Extract the [x, y] coordinate from the center of the cell holding the provided text.  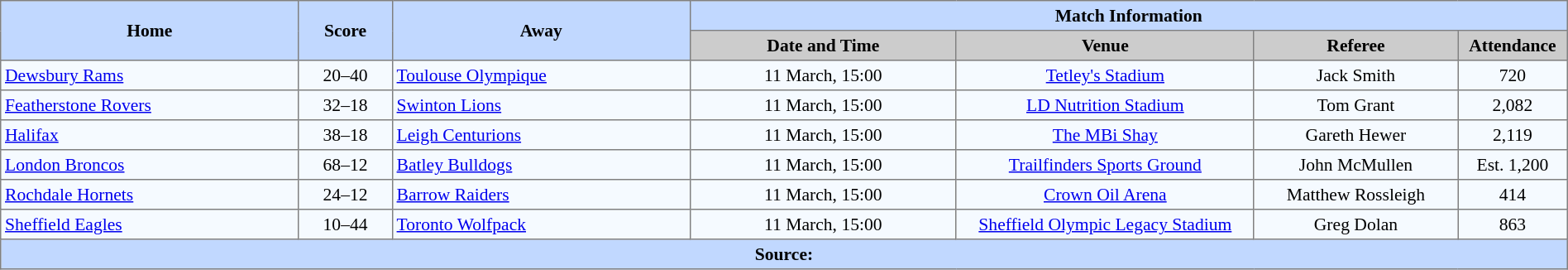
Leigh Centurions [541, 135]
414 [1513, 195]
Crown Oil Arena [1105, 195]
Home [150, 31]
68–12 [346, 165]
38–18 [346, 135]
Dewsbury Rams [150, 75]
Venue [1105, 46]
Featherstone Rovers [150, 105]
Gareth Hewer [1355, 135]
2,119 [1513, 135]
Tetley's Stadium [1105, 75]
Sheffield Eagles [150, 224]
Referee [1355, 46]
Jack Smith [1355, 75]
London Broncos [150, 165]
Away [541, 31]
Trailfinders Sports Ground [1105, 165]
Swinton Lions [541, 105]
LD Nutrition Stadium [1105, 105]
The MBi Shay [1105, 135]
Match Information [1128, 16]
32–18 [346, 105]
Barrow Raiders [541, 195]
24–12 [346, 195]
Sheffield Olympic Legacy Stadium [1105, 224]
Source: [784, 254]
Attendance [1513, 46]
Tom Grant [1355, 105]
Score [346, 31]
Toulouse Olympique [541, 75]
Halifax [150, 135]
Batley Bulldogs [541, 165]
720 [1513, 75]
20–40 [346, 75]
Greg Dolan [1355, 224]
John McMullen [1355, 165]
Matthew Rossleigh [1355, 195]
10–44 [346, 224]
Est. 1,200 [1513, 165]
2,082 [1513, 105]
863 [1513, 224]
Rochdale Hornets [150, 195]
Toronto Wolfpack [541, 224]
Date and Time [823, 46]
